Return the (x, y) coordinate for the center point of the cell that contains the specified text.  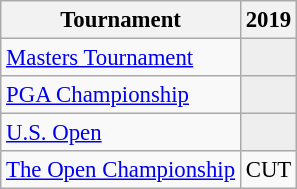
CUT (268, 170)
PGA Championship (121, 95)
The Open Championship (121, 170)
Tournament (121, 20)
2019 (268, 20)
U.S. Open (121, 133)
Masters Tournament (121, 58)
